Pinpoint the cell where the given text exists, returning its [X, Y] midpoint coordinate. 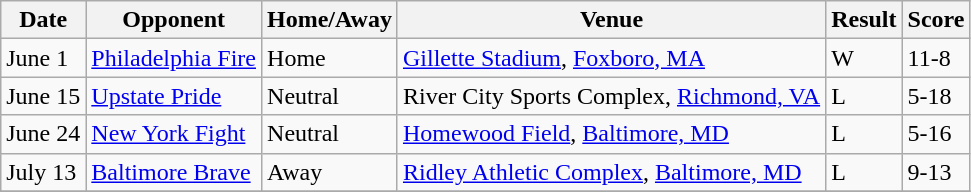
Date [44, 20]
Score [936, 20]
New York Fight [174, 134]
5-18 [936, 96]
Upstate Pride [174, 96]
Baltimore Brave [174, 172]
July 13 [44, 172]
Away [330, 172]
Gillette Stadium, Foxboro, MA [611, 58]
W [864, 58]
Homewood Field, Baltimore, MD [611, 134]
June 1 [44, 58]
Ridley Athletic Complex, Baltimore, MD [611, 172]
9-13 [936, 172]
Opponent [174, 20]
Philadelphia Fire [174, 58]
Venue [611, 20]
5-16 [936, 134]
Home [330, 58]
June 15 [44, 96]
June 24 [44, 134]
11-8 [936, 58]
Result [864, 20]
Home/Away [330, 20]
River City Sports Complex, Richmond, VA [611, 96]
